Locate the cell with the specified text and output its [X, Y] center coordinate. 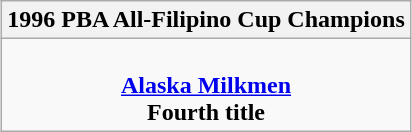
Alaska Milkmen Fourth title [206, 85]
1996 PBA All-Filipino Cup Champions [206, 20]
